Return the (X, Y) coordinate for the center point of the cell that contains the specified text.  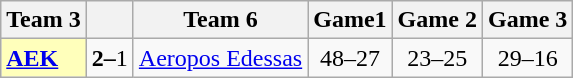
29–16 (527, 58)
Game1 (350, 20)
2–1 (110, 58)
23–25 (437, 58)
Aeropos Edessas (220, 58)
Game 3 (527, 20)
48–27 (350, 58)
Team 6 (220, 20)
AEK (44, 58)
Team 3 (44, 20)
Game 2 (437, 20)
